Detect which cell encompasses the target text, then output its (X, Y) center coordinate. 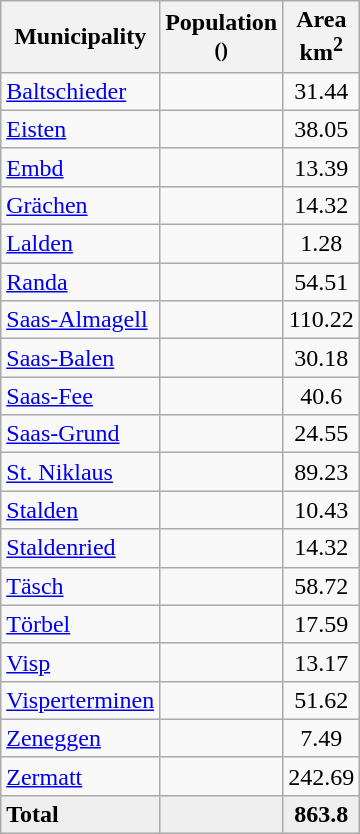
30.18 (322, 358)
Saas-Balen (80, 358)
Saas-Grund (80, 434)
54.51 (322, 282)
7.49 (322, 738)
Municipality (80, 37)
Lalden (80, 244)
58.72 (322, 586)
10.43 (322, 510)
Stalden (80, 510)
Saas-Fee (80, 396)
Population() (222, 37)
13.39 (322, 167)
51.62 (322, 700)
31.44 (322, 91)
40.6 (322, 396)
13.17 (322, 662)
24.55 (322, 434)
Visperterminen (80, 700)
863.8 (322, 814)
89.23 (322, 472)
Täsch (80, 586)
38.05 (322, 129)
Area km2 (322, 37)
Randa (80, 282)
242.69 (322, 776)
Total (80, 814)
Staldenried (80, 548)
1.28 (322, 244)
St. Niklaus (80, 472)
Saas-Almagell (80, 320)
Zermatt (80, 776)
Eisten (80, 129)
Embd (80, 167)
Baltschieder (80, 91)
110.22 (322, 320)
Visp (80, 662)
Törbel (80, 624)
17.59 (322, 624)
Zeneggen (80, 738)
Grächen (80, 205)
